Detect which cell encompasses the target text, then output its [X, Y] center coordinate. 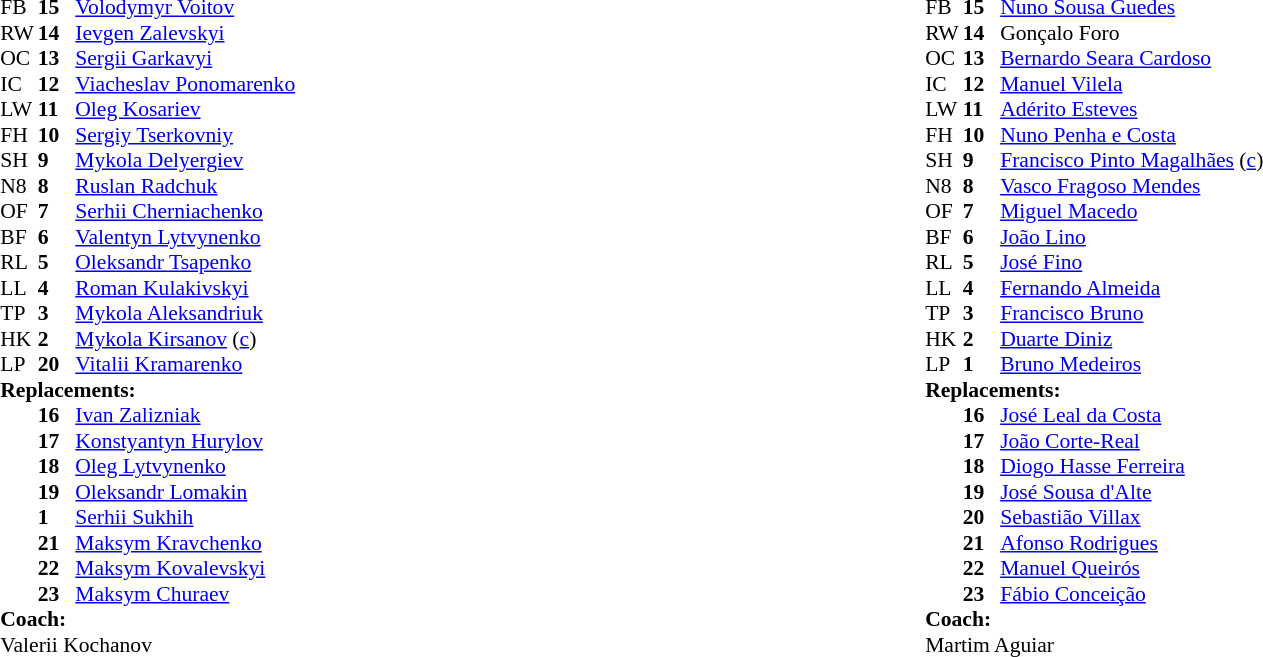
José Leal da Costa [1132, 415]
Fernando Almeida [1132, 288]
Ievgen Zalevskyi [185, 33]
Adérito Esteves [1132, 109]
Serhii Cherniachenko [185, 211]
Gonçalo Foro [1132, 33]
Vitalii Kramarenko [185, 365]
Ruslan Radchuk [185, 186]
Maksym Churaev [185, 594]
Maksym Kravchenko [185, 543]
Miguel Macedo [1132, 211]
Mykola Delyergiev [185, 161]
Fábio Conceição [1132, 594]
Roman Kulakivskyi [185, 288]
Maksym Kovalevskyi [185, 569]
Valentyn Lytvynenko [185, 237]
Diogo Hasse Ferreira [1132, 467]
Oleksandr Tsapenko [185, 263]
Oleksandr Lomakin [185, 492]
Manuel Vilela [1132, 84]
Manuel Queirós [1132, 569]
Duarte Diniz [1132, 339]
José Sousa d'Alte [1132, 492]
Nuno Penha e Costa [1132, 135]
Ivan Zalizniak [185, 415]
Francisco Pinto Magalhães (c) [1132, 161]
João Corte-Real [1132, 441]
Oleg Lytvynenko [185, 467]
Serhii Sukhih [185, 517]
Viacheslav Ponomarenko [185, 84]
Bernardo Seara Cardoso [1132, 59]
Sergiy Tserkovniy [185, 135]
Oleg Kosariev [185, 109]
Konstyantyn Hurylov [185, 441]
Bruno Medeiros [1132, 365]
Sergii Garkavyi [185, 59]
José Fino [1132, 263]
Sebastião Villax [1132, 517]
Mykola Aleksandriuk [185, 313]
Francisco Bruno [1132, 313]
João Lino [1132, 237]
Vasco Fragoso Mendes [1132, 186]
Mykola Kirsanov (c) [185, 339]
Afonso Rodrigues [1132, 543]
